Find where the given text appears and provide that cell's center as [X, Y] coordinate. 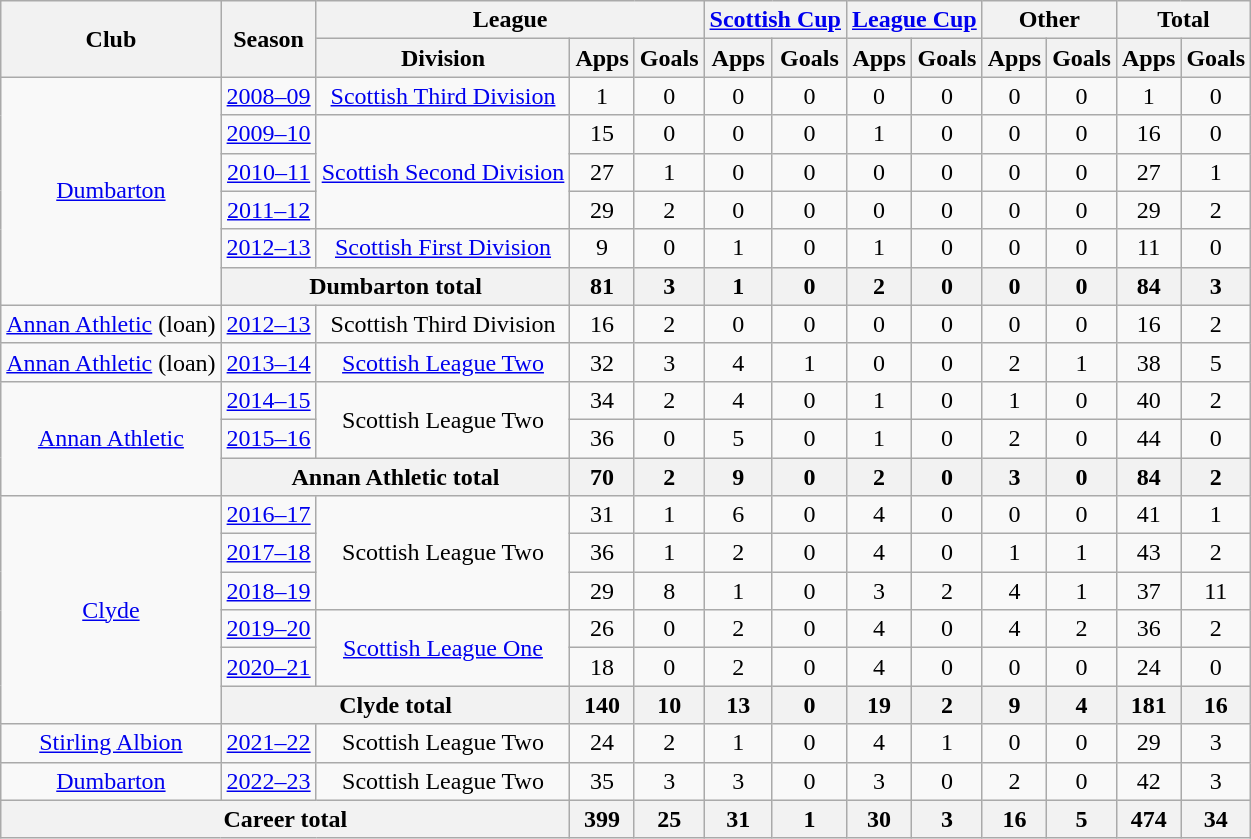
2009–10 [268, 134]
2019–20 [268, 629]
Dumbarton total [396, 286]
35 [602, 781]
Club [111, 39]
41 [1148, 515]
140 [602, 705]
Annan Athletic total [396, 477]
40 [1148, 400]
19 [878, 705]
2016–17 [268, 515]
25 [669, 819]
Career total [286, 819]
Division [443, 58]
474 [1148, 819]
70 [602, 477]
League Cup [914, 20]
399 [602, 819]
2022–23 [268, 781]
League [510, 20]
2018–19 [268, 591]
8 [669, 591]
181 [1148, 705]
37 [1148, 591]
Total [1183, 20]
2013–14 [268, 362]
32 [602, 362]
44 [1148, 438]
38 [1148, 362]
42 [1148, 781]
2015–16 [268, 438]
2021–22 [268, 743]
15 [602, 134]
2017–18 [268, 553]
26 [602, 629]
Scottish Cup [775, 20]
2020–21 [268, 667]
Other [1049, 20]
Clyde [111, 610]
Stirling Albion [111, 743]
Scottish First Division [443, 248]
Scottish Second Division [443, 172]
81 [602, 286]
43 [1148, 553]
2014–15 [268, 400]
18 [602, 667]
Annan Athletic [111, 438]
30 [878, 819]
Clyde total [396, 705]
6 [738, 515]
2011–12 [268, 210]
Scottish League One [443, 648]
10 [669, 705]
Season [268, 39]
2010–11 [268, 172]
2008–09 [268, 96]
13 [738, 705]
